Search for the cell housing the specified text and yield its (x, y) center coordinate. 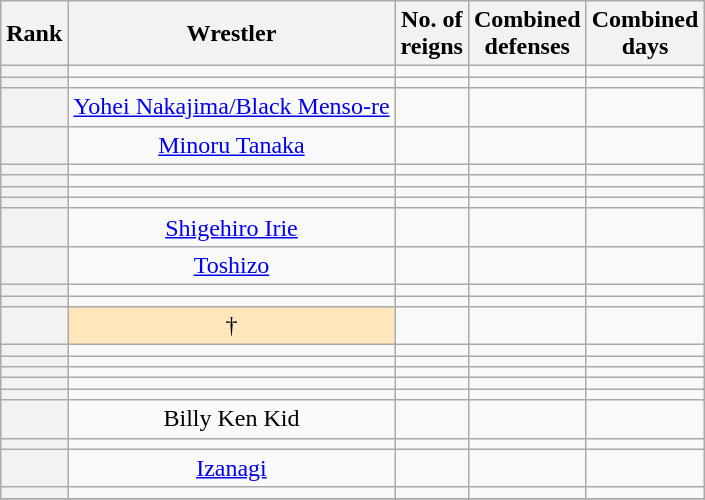
No. ofreigns (432, 34)
Yohei Nakajima/Black Menso-re (232, 107)
Wrestler (232, 34)
Billy Ken Kid (232, 419)
Izanagi (232, 468)
Combineddefenses (527, 34)
Rank (34, 34)
Toshizo (232, 265)
Shigehiro Irie (232, 227)
† (232, 326)
Minoru Tanaka (232, 145)
Combineddays (645, 34)
